Capture the cell that displays the provided text and extract its (X, Y) central coordinate. 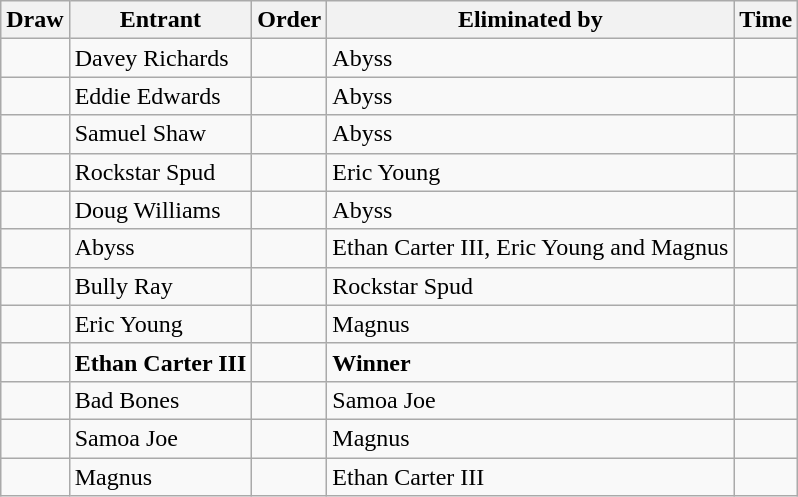
Davey Richards (160, 58)
Time (766, 20)
Bully Ray (160, 286)
Bad Bones (160, 400)
Draw (35, 20)
Doug Williams (160, 210)
Entrant (160, 20)
Samuel Shaw (160, 134)
Ethan Carter III, Eric Young and Magnus (530, 248)
Winner (530, 362)
Eddie Edwards (160, 96)
Order (290, 20)
Eliminated by (530, 20)
